Detect which cell encompasses the target text, then output its (x, y) center coordinate. 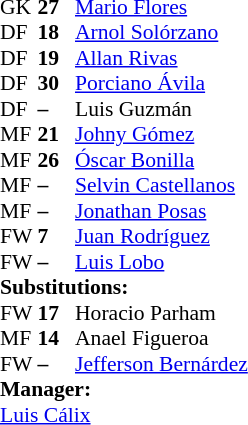
Luis Guzmán (162, 109)
Juan Rodríguez (162, 237)
Substitutions: (124, 287)
17 (57, 313)
Jefferson Bernárdez (162, 364)
26 (57, 160)
30 (57, 83)
19 (57, 58)
21 (57, 135)
7 (57, 237)
Porciano Ávila (162, 83)
Selvin Castellanos (162, 185)
Allan Rivas (162, 58)
Arnol Solórzano (162, 33)
18 (57, 33)
Manager: (124, 389)
Johny Gómez (162, 135)
Jonathan Posas (162, 211)
Horacio Parham (162, 313)
Anael Figueroa (162, 339)
Luis Lobo (162, 262)
14 (57, 339)
Óscar Bonilla (162, 160)
